Output the [x, y] coordinate of the center of the cell containing the given text.  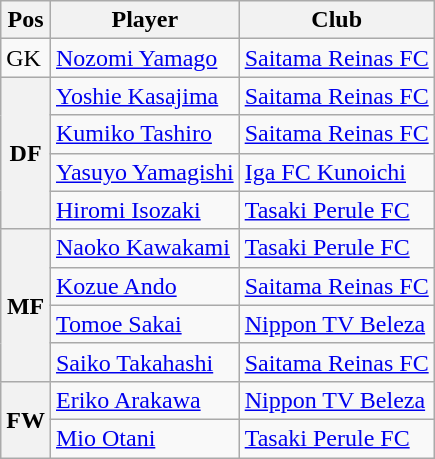
FW [26, 419]
Player [144, 20]
Eriko Arakawa [144, 400]
MF [26, 305]
Kozue Ando [144, 286]
Pos [26, 20]
Mio Otani [144, 438]
Kumiko Tashiro [144, 134]
Tomoe Sakai [144, 324]
DF [26, 153]
Iga FC Kunoichi [336, 172]
Hiromi Isozaki [144, 210]
Yasuyo Yamagishi [144, 172]
Nozomi Yamago [144, 58]
GK [26, 58]
Naoko Kawakami [144, 248]
Club [336, 20]
Yoshie Kasajima [144, 96]
Saiko Takahashi [144, 362]
